Determine the [x, y] coordinate at the center of the cell enclosing the given text.  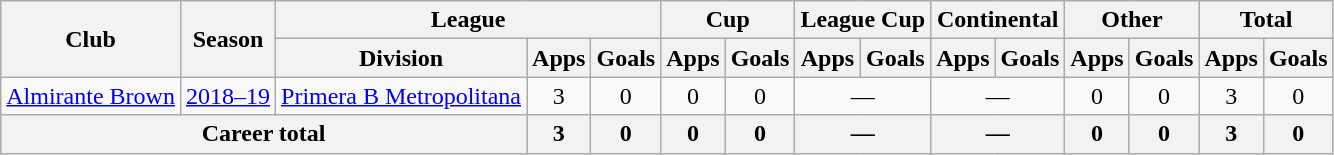
Primera B Metropolitana [402, 96]
2018–19 [228, 96]
Total [1266, 20]
Other [1132, 20]
Club [91, 39]
Career total [264, 134]
Continental [998, 20]
Season [228, 39]
Cup [728, 20]
Almirante Brown [91, 96]
Division [402, 58]
League Cup [863, 20]
League [468, 20]
